Return the (X, Y) coordinate for the center point of the cell that contains the specified text.  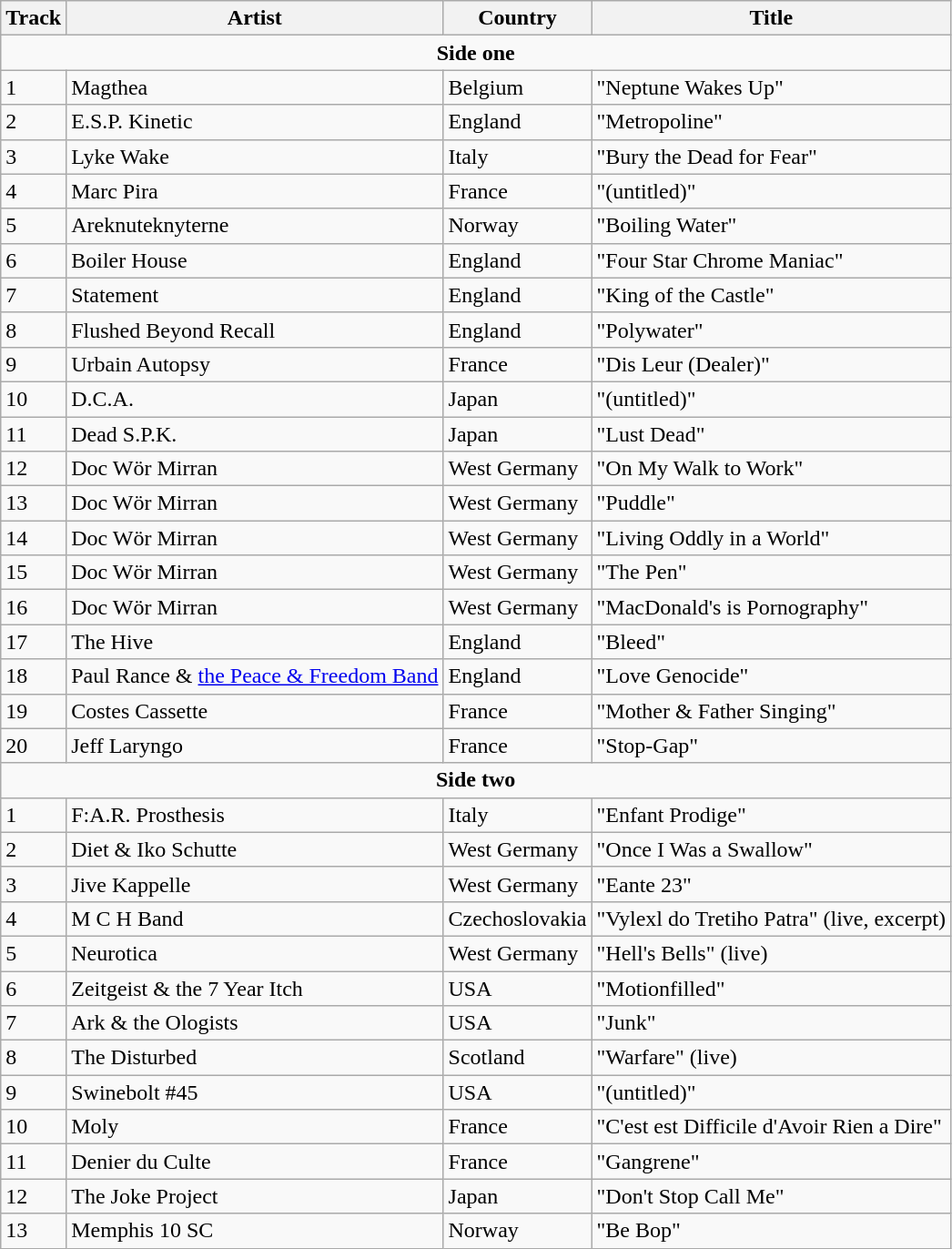
The Hive (255, 642)
Neurotica (255, 953)
"Dis Leur (Dealer)" (772, 364)
Paul Rance & the Peace & Freedom Band (255, 676)
The Disturbed (255, 1058)
Costes Cassette (255, 711)
Track (34, 18)
Title (772, 18)
Magthea (255, 87)
Swinebolt #45 (255, 1092)
15 (34, 573)
Jeff Laryngo (255, 746)
"Hell's Bells" (live) (772, 953)
"Vylexl do Tretiho Patra" (live, excerpt) (772, 919)
Side one (476, 53)
Boiler House (255, 260)
Flushed Beyond Recall (255, 330)
Ark & the Ologists (255, 1023)
"Junk" (772, 1023)
"Be Bop" (772, 1231)
"King of the Castle" (772, 295)
"MacDonald's is Pornography" (772, 607)
Diet & Iko Schutte (255, 849)
"Once I Was a Swallow" (772, 849)
"Neptune Wakes Up" (772, 87)
"Mother & Father Singing" (772, 711)
16 (34, 607)
"Enfant Prodige" (772, 815)
"Don't Stop Call Me" (772, 1196)
"On My Walk to Work" (772, 469)
"The Pen" (772, 573)
"C'est est Difficile d'Avoir Rien a Dire" (772, 1127)
Dead S.P.K. (255, 434)
"Warfare" (live) (772, 1058)
D.C.A. (255, 399)
"Living Oddly in a World" (772, 538)
The Joke Project (255, 1196)
M C H Band (255, 919)
"Four Star Chrome Maniac" (772, 260)
"Bleed" (772, 642)
Country (517, 18)
"Lust Dead" (772, 434)
"Love Genocide" (772, 676)
Marc Pira (255, 191)
Denier du Culte (255, 1162)
Moly (255, 1127)
Side two (476, 780)
Jive Kappelle (255, 884)
19 (34, 711)
Statement (255, 295)
F:A.R. Prosthesis (255, 815)
"Stop-Gap" (772, 746)
17 (34, 642)
Scotland (517, 1058)
"Gangrene" (772, 1162)
E.S.P. Kinetic (255, 122)
"Eante 23" (772, 884)
20 (34, 746)
Lyke Wake (255, 157)
Memphis 10 SC (255, 1231)
"Puddle" (772, 503)
14 (34, 538)
"Boiling Water" (772, 226)
"Metropoline" (772, 122)
Areknuteknyterne (255, 226)
"Bury the Dead for Fear" (772, 157)
Artist (255, 18)
"Motionfilled" (772, 988)
Czechoslovakia (517, 919)
Urbain Autopsy (255, 364)
Belgium (517, 87)
Zeitgeist & the 7 Year Itch (255, 988)
"Polywater" (772, 330)
18 (34, 676)
